Return [X, Y] of the center of cell containing provided text 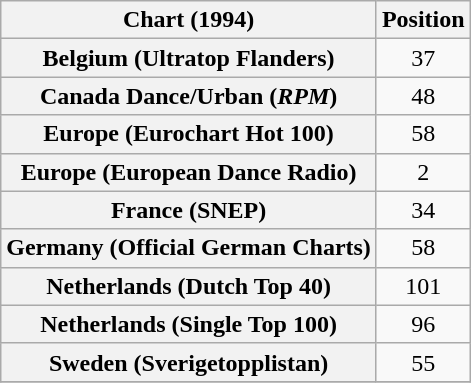
Netherlands (Single Top 100) [189, 324]
48 [423, 96]
96 [423, 324]
101 [423, 286]
Canada Dance/Urban (RPM) [189, 96]
Germany (Official German Charts) [189, 248]
55 [423, 362]
Europe (European Dance Radio) [189, 172]
France (SNEP) [189, 210]
Position [423, 20]
Sweden (Sverigetopplistan) [189, 362]
37 [423, 58]
Netherlands (Dutch Top 40) [189, 286]
Europe (Eurochart Hot 100) [189, 134]
Chart (1994) [189, 20]
Belgium (Ultratop Flanders) [189, 58]
34 [423, 210]
2 [423, 172]
